For the text-containing cell, return its midpoint in (X, Y) coordinate format. 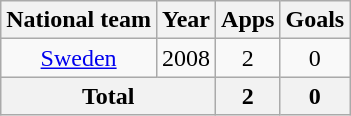
Total (108, 96)
2008 (186, 58)
National team (79, 20)
Apps (248, 20)
Sweden (79, 58)
Year (186, 20)
Goals (315, 20)
